Return the [x, y] coordinate for the center point of the cell that contains the specified text.  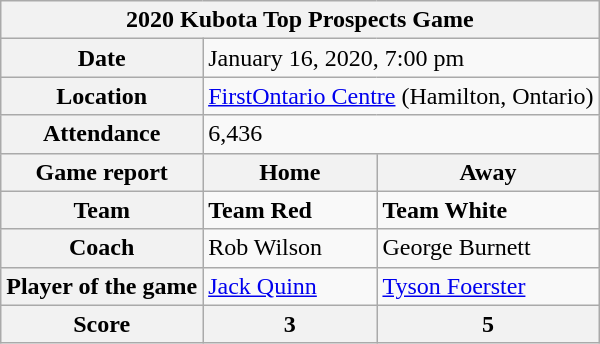
Tyson Foerster [488, 286]
January 16, 2020, 7:00 pm [401, 58]
Coach [102, 248]
Date [102, 58]
Attendance [102, 134]
2020 Kubota Top Prospects Game [300, 20]
6,436 [401, 134]
Team [102, 210]
Location [102, 96]
FirstOntario Centre (Hamilton, Ontario) [401, 96]
George Burnett [488, 248]
Jack Quinn [290, 286]
Game report [102, 172]
Player of the game [102, 286]
Home [290, 172]
Away [488, 172]
Team Red [290, 210]
Team White [488, 210]
3 [290, 324]
5 [488, 324]
Score [102, 324]
Rob Wilson [290, 248]
